Locate the cell with the specified text and output its [X, Y] center coordinate. 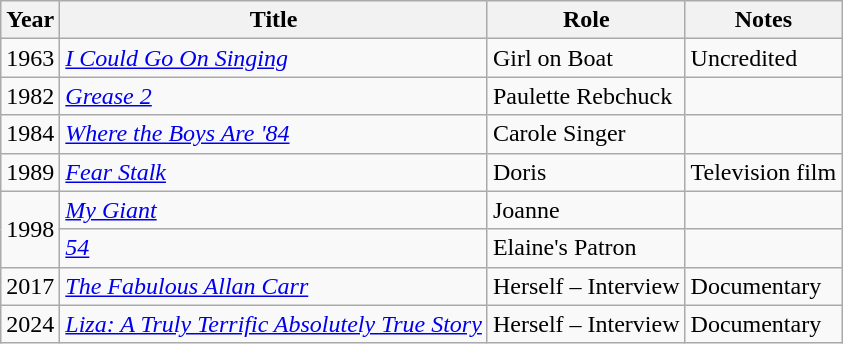
Joanne [586, 210]
Uncredited [764, 58]
I Could Go On Singing [274, 58]
2024 [30, 324]
Television film [764, 172]
Doris [586, 172]
Role [586, 20]
1982 [30, 96]
1998 [30, 229]
Fear Stalk [274, 172]
Title [274, 20]
Paulette Rebchuck [586, 96]
Liza: A Truly Terrific Absolutely True Story [274, 324]
Where the Boys Are '84 [274, 134]
Elaine's Patron [586, 248]
1963 [30, 58]
54 [274, 248]
Girl on Boat [586, 58]
Year [30, 20]
The Fabulous Allan Carr [274, 286]
Notes [764, 20]
1989 [30, 172]
Carole Singer [586, 134]
2017 [30, 286]
Grease 2 [274, 96]
My Giant [274, 210]
1984 [30, 134]
